From the cell containing the given text, extract its center point as [x, y] coordinate. 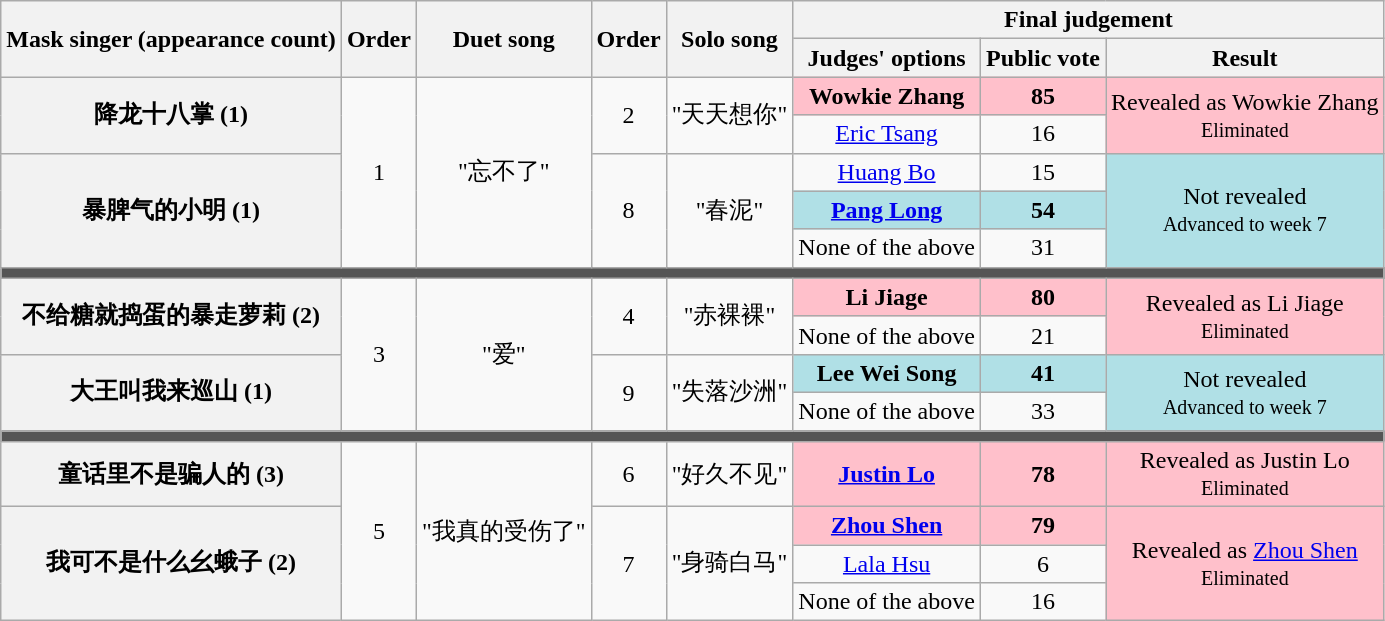
Pang Long [887, 210]
"失落沙洲" [730, 392]
Solo song [730, 39]
Duet song [504, 39]
7 [628, 564]
Li Jiage [887, 297]
8 [628, 210]
"天天想你" [730, 115]
3 [378, 354]
Mask singer (appearance count) [172, 39]
"身骑白马" [730, 564]
Revealed as Wowkie ZhangEliminated [1246, 115]
"好久不见" [730, 474]
Justin Lo [887, 474]
Wowkie Zhang [887, 96]
Revealed as Justin LoEliminated [1246, 474]
80 [1042, 297]
Lee Wei Song [887, 373]
"爱" [504, 354]
"春泥" [730, 210]
Result [1246, 58]
Judges' options [887, 58]
21 [1042, 335]
Revealed as Zhou ShenEliminated [1246, 564]
我可不是什么幺蛾子 (2) [172, 564]
79 [1042, 526]
Public vote [1042, 58]
"忘不了" [504, 172]
Zhou Shen [887, 526]
1 [378, 172]
大王叫我来巡山 (1) [172, 392]
"赤裸裸" [730, 316]
78 [1042, 474]
5 [378, 532]
Eric Tsang [887, 134]
31 [1042, 248]
41 [1042, 373]
Revealed as Li JiageEliminated [1246, 316]
9 [628, 392]
85 [1042, 96]
降龙十八掌 (1) [172, 115]
Huang Bo [887, 172]
童话里不是骗人的 (3) [172, 474]
Lala Hsu [887, 564]
4 [628, 316]
Final judgement [1088, 20]
33 [1042, 411]
不给糖就捣蛋的暴走萝莉 (2) [172, 316]
"我真的受伤了" [504, 532]
暴脾气的小明 (1) [172, 210]
15 [1042, 172]
54 [1042, 210]
2 [628, 115]
